Capture the cell that displays the provided text and extract its [x, y] central coordinate. 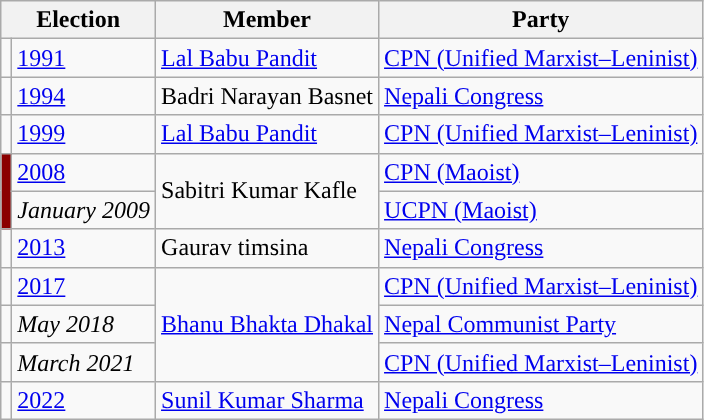
Gaurav timsina [268, 248]
UCPN (Maoist) [541, 210]
Sunil Kumar Sharma [268, 400]
CPN (Maoist) [541, 172]
Bhanu Bhakta Dhakal [268, 324]
2013 [84, 248]
Party [541, 20]
1994 [84, 96]
1999 [84, 134]
Member [268, 20]
2017 [84, 286]
Sabitri Kumar Kafle [268, 191]
May 2018 [84, 324]
January 2009 [84, 210]
Badri Narayan Basnet [268, 96]
2022 [84, 400]
Election [78, 20]
1991 [84, 58]
March 2021 [84, 362]
2008 [84, 172]
Nepal Communist Party [541, 324]
